Capture the cell that displays the provided text and extract its [X, Y] central coordinate. 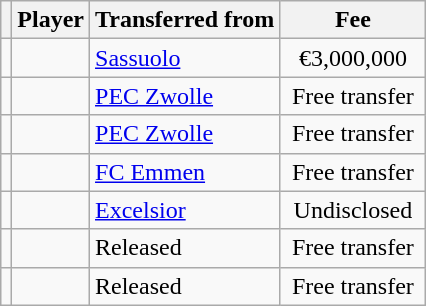
Excelsior [185, 210]
€3,000,000 [353, 58]
Player [51, 20]
Sassuolo [185, 58]
Undisclosed [353, 210]
FC Emmen [185, 172]
Fee [353, 20]
Transferred from [185, 20]
